Find where the given text appears and provide that cell's center as (x, y) coordinate. 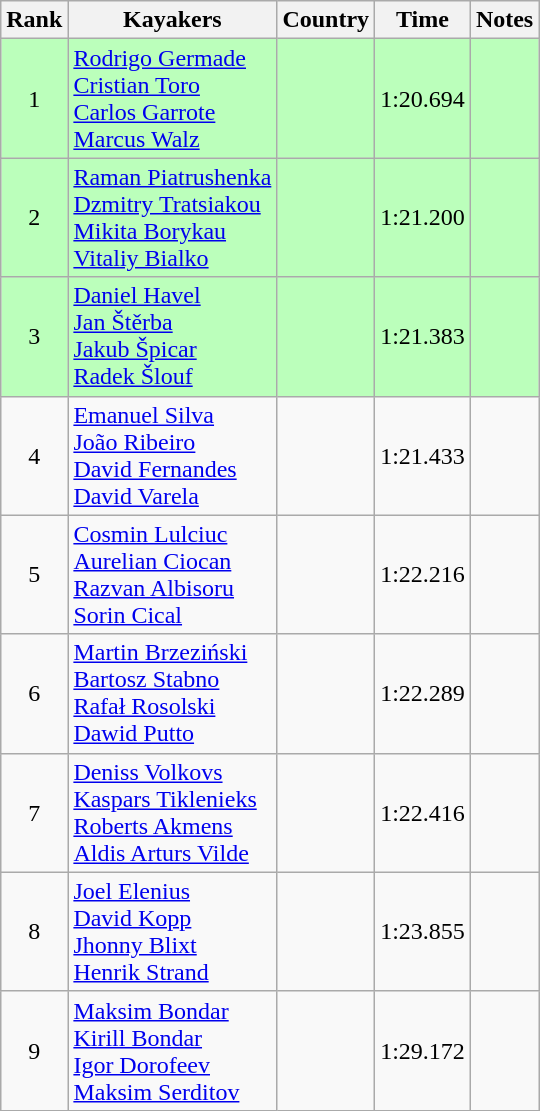
1:23.855 (423, 932)
Maksim BondarKirill BondarIgor DorofeevMaksim Serditov (172, 1050)
Time (423, 20)
7 (34, 812)
Rodrigo GermadeCristian ToroCarlos GarroteMarcus Walz (172, 98)
1:22.416 (423, 812)
3 (34, 336)
1:29.172 (423, 1050)
1:22.289 (423, 694)
Kayakers (172, 20)
Notes (504, 20)
1:20.694 (423, 98)
Country (326, 20)
Deniss VolkovsKaspars TiklenieksRoberts AkmensAldis Arturs Vilde (172, 812)
1:21.200 (423, 218)
Emanuel SilvaJoão RibeiroDavid FernandesDavid Varela (172, 456)
5 (34, 574)
1:21.433 (423, 456)
4 (34, 456)
Rank (34, 20)
1 (34, 98)
Joel EleniusDavid KoppJhonny BlixtHenrik Strand (172, 932)
Cosmin LulciucAurelian CiocanRazvan AlbisoruSorin Cical (172, 574)
1:22.216 (423, 574)
Daniel HavelJan ŠtěrbaJakub ŠpicarRadek Šlouf (172, 336)
1:21.383 (423, 336)
9 (34, 1050)
6 (34, 694)
8 (34, 932)
2 (34, 218)
Raman PiatrushenkaDzmitry TratsiakouMikita BorykauVitaliy Bialko (172, 218)
Martin BrzezińskiBartosz StabnoRafał RosolskiDawid Putto (172, 694)
